Scan for the cell matching the given text and deliver its [x, y] coordinate at center. 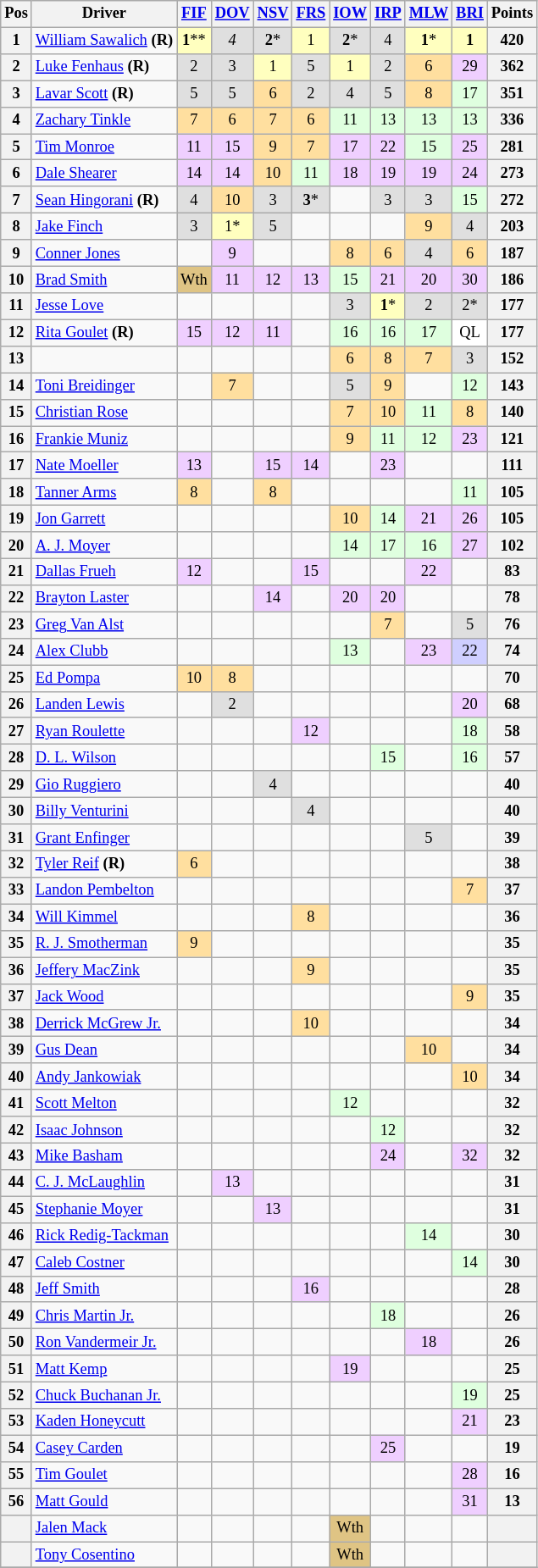
76 [512, 625]
Tim Goulet [103, 1476]
Chuck Buchanan Jr. [103, 1396]
FRS [311, 14]
Dallas Frueh [103, 573]
Sean Hingorani (R) [103, 200]
Pos [17, 14]
QL [470, 332]
56 [17, 1501]
Jeff Smith [103, 1289]
152 [512, 359]
Zachary Tinkle [103, 120]
Toni Breidinger [103, 386]
41 [17, 1103]
Casey Carden [103, 1449]
186 [512, 280]
140 [512, 412]
Brayton Laster [103, 598]
Tyler Reif (R) [103, 864]
Derrick McGrew Jr. [103, 1023]
Lavar Scott (R) [103, 93]
FIF [195, 14]
Tim Monroe [103, 147]
68 [512, 705]
Matt Kemp [103, 1369]
A. J. Moyer [103, 546]
Christian Rose [103, 412]
Greg Van Alst [103, 625]
Tony Cosentino [103, 1555]
Conner Jones [103, 252]
58 [512, 732]
Jon Garrett [103, 518]
Frankie Muniz [103, 439]
121 [512, 439]
Alex Clubb [103, 652]
78 [512, 598]
420 [512, 41]
C. J. McLaughlin [103, 1183]
51 [17, 1369]
55 [17, 1476]
Will Kimmel [103, 917]
273 [512, 173]
MLW [429, 14]
Landen Lewis [103, 705]
351 [512, 93]
Chris Martin Jr. [103, 1316]
187 [512, 252]
102 [512, 546]
Billy Venturini [103, 812]
Scott Melton [103, 1103]
57 [512, 757]
50 [17, 1342]
Andy Jankowiak [103, 1076]
203 [512, 227]
46 [17, 1237]
Landon Pembelton [103, 891]
NSV [273, 14]
IOW [351, 14]
Ed Pompa [103, 678]
52 [17, 1396]
Jeffery MacZink [103, 971]
Nate Moeller [103, 466]
IRP [388, 14]
44 [17, 1183]
70 [512, 678]
Jake Finch [103, 227]
111 [512, 466]
Tanner Arms [103, 493]
1** [195, 41]
Brad Smith [103, 280]
3* [311, 200]
Dale Shearer [103, 173]
49 [17, 1316]
Points [512, 14]
Matt Gould [103, 1501]
45 [17, 1210]
R. J. Smotherman [103, 944]
Rick Redig-Tackman [103, 1237]
William Sawalich (R) [103, 41]
362 [512, 68]
54 [17, 1449]
83 [512, 573]
Luke Fenhaus (R) [103, 68]
Gus Dean [103, 1050]
Driver [103, 14]
Caleb Costner [103, 1262]
Jack Wood [103, 996]
Stephanie Moyer [103, 1210]
53 [17, 1421]
Grant Enfinger [103, 837]
33 [17, 891]
DOV [232, 14]
Kaden Honeycutt [103, 1421]
74 [512, 652]
336 [512, 120]
272 [512, 200]
Isaac Johnson [103, 1130]
Ron Vandermeir Jr. [103, 1342]
BRI [470, 14]
47 [17, 1262]
D. L. Wilson [103, 757]
Mike Basham [103, 1157]
Ryan Roulette [103, 732]
Jesse Love [103, 307]
Jalen Mack [103, 1528]
281 [512, 147]
43 [17, 1157]
Rita Goulet (R) [103, 332]
143 [512, 386]
42 [17, 1130]
Gio Ruggiero [103, 784]
48 [17, 1289]
